Provide the [x, y] coordinate of the cell's center where the given text is located.  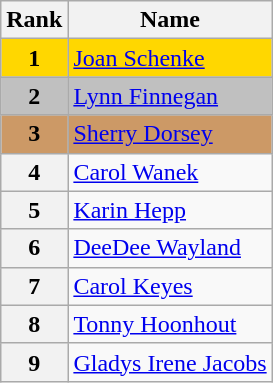
6 [34, 248]
Joan Schenke [170, 58]
8 [34, 324]
4 [34, 172]
9 [34, 362]
DeeDee Wayland [170, 248]
Lynn Finnegan [170, 96]
Carol Keyes [170, 286]
Gladys Irene Jacobs [170, 362]
Karin Hepp [170, 210]
3 [34, 134]
1 [34, 58]
Carol Wanek [170, 172]
Name [170, 20]
Rank [34, 20]
2 [34, 96]
Sherry Dorsey [170, 134]
7 [34, 286]
Tonny Hoonhout [170, 324]
5 [34, 210]
